Find where the given text appears and provide that cell's center as (X, Y) coordinate. 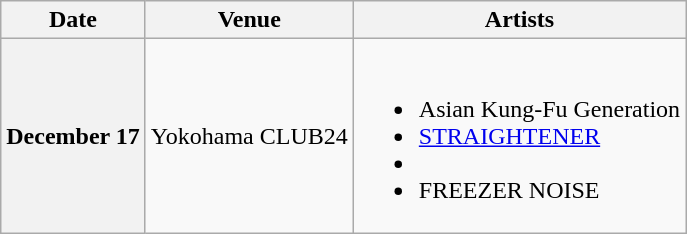
Venue (249, 20)
Date (74, 20)
Artists (519, 20)
Yokohama CLUB24 (249, 136)
December 17 (74, 136)
Asian Kung-Fu GenerationSTRAIGHTENERFREEZER NOISE (519, 136)
